Scan for the cell matching the given text and deliver its [X, Y] coordinate at center. 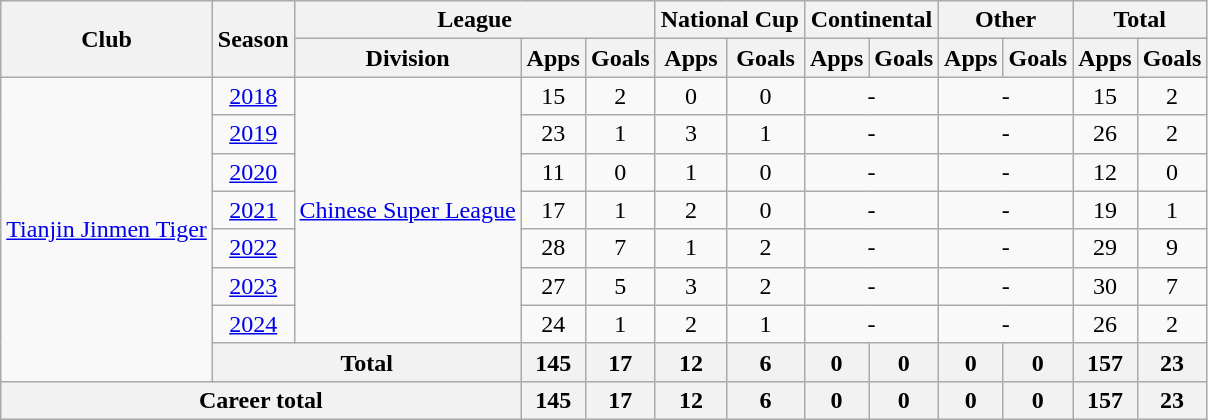
19 [1105, 210]
2022 [253, 248]
Continental [871, 20]
National Cup [730, 20]
Chinese Super League [408, 210]
Other [1006, 20]
2023 [253, 286]
5 [620, 286]
Career total [261, 400]
Division [408, 58]
11 [553, 172]
2021 [253, 210]
League [474, 20]
2019 [253, 134]
9 [1172, 248]
Season [253, 39]
27 [553, 286]
29 [1105, 248]
2020 [253, 172]
Tianjin Jinmen Tiger [107, 229]
24 [553, 324]
Club [107, 39]
28 [553, 248]
2018 [253, 96]
30 [1105, 286]
2024 [253, 324]
